Determine the (X, Y) coordinate at the center of the cell enclosing the given text.  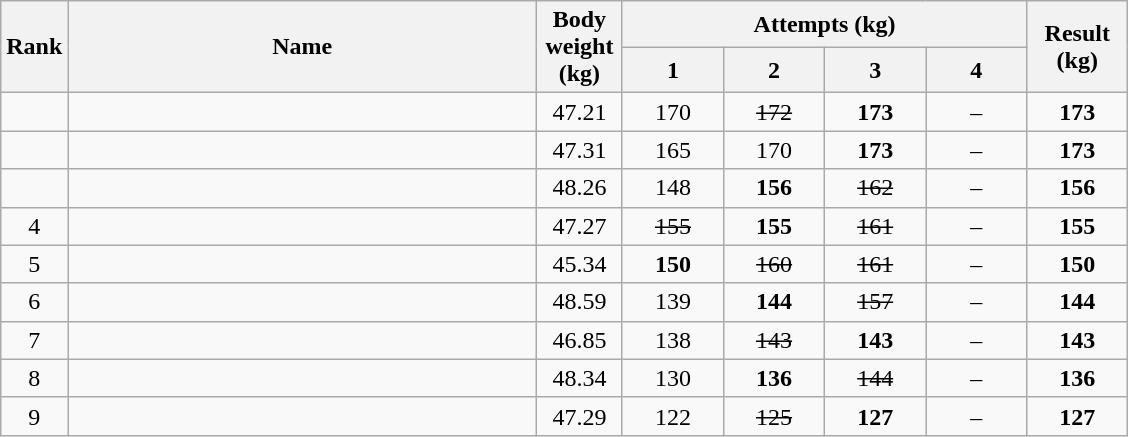
160 (774, 264)
47.29 (579, 416)
46.85 (579, 340)
157 (876, 302)
172 (774, 112)
165 (672, 150)
130 (672, 378)
8 (34, 378)
48.34 (579, 378)
6 (34, 302)
Attempts (kg) (824, 24)
1 (672, 70)
Result (kg) (1078, 47)
148 (672, 188)
Name (302, 47)
Body weight (kg) (579, 47)
48.59 (579, 302)
125 (774, 416)
9 (34, 416)
2 (774, 70)
138 (672, 340)
48.26 (579, 188)
122 (672, 416)
47.27 (579, 226)
162 (876, 188)
45.34 (579, 264)
139 (672, 302)
Rank (34, 47)
3 (876, 70)
5 (34, 264)
47.31 (579, 150)
7 (34, 340)
47.21 (579, 112)
